For the text-containing cell, return its midpoint in (x, y) coordinate format. 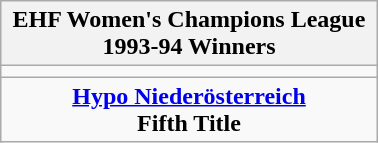
Hypo NiederösterreichFifth Title (189, 110)
EHF Women's Champions League 1993-94 Winners (189, 34)
